Scan for the cell matching the given text and deliver its [x, y] coordinate at center. 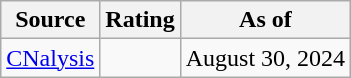
Rating [140, 20]
CNalysis [50, 58]
August 30, 2024 [265, 58]
As of [265, 20]
Source [50, 20]
